Identify which cell holds the provided text, then report its [X, Y] central coordinate. 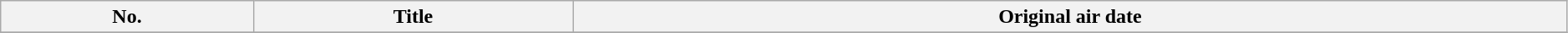
Original air date [1071, 17]
Title [413, 17]
No. [127, 17]
